Identify which cell holds the provided text, then report its (x, y) central coordinate. 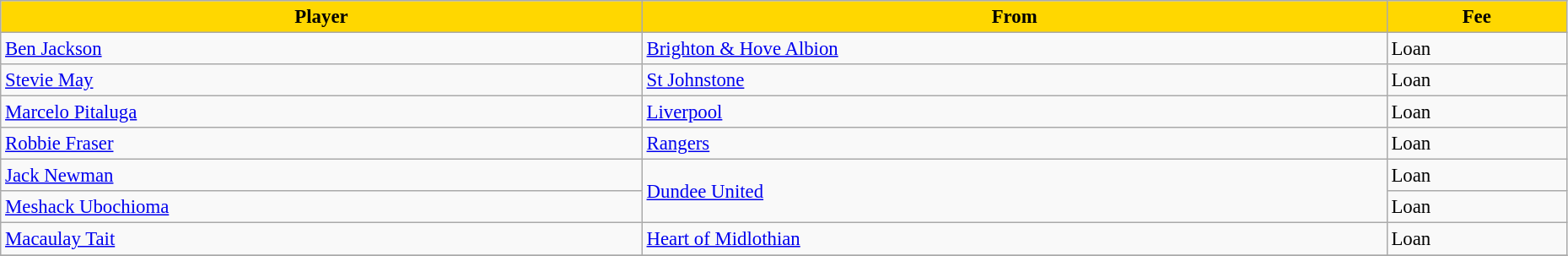
Player (321, 17)
From (1014, 17)
St Johnstone (1014, 80)
Liverpool (1014, 112)
Brighton & Hove Albion (1014, 49)
Rangers (1014, 144)
Fee (1476, 17)
Jack Newman (321, 176)
Meshack Ubochioma (321, 207)
Heart of Midlothian (1014, 239)
Robbie Fraser (321, 144)
Ben Jackson (321, 49)
Marcelo Pitaluga (321, 112)
Macaulay Tait (321, 239)
Stevie May (321, 80)
Dundee United (1014, 191)
